Find where the given text appears and provide that cell's center as (x, y) coordinate. 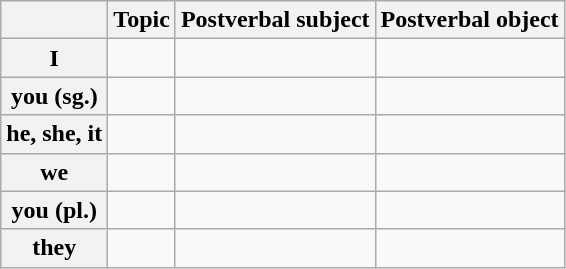
Topic (142, 20)
you (sg.) (54, 96)
we (54, 172)
I (54, 58)
Postverbal subject (275, 20)
they (54, 248)
he, she, it (54, 134)
Postverbal object (470, 20)
you (pl.) (54, 210)
